Return the [X, Y] coordinate for the center point of the cell that contains the specified text.  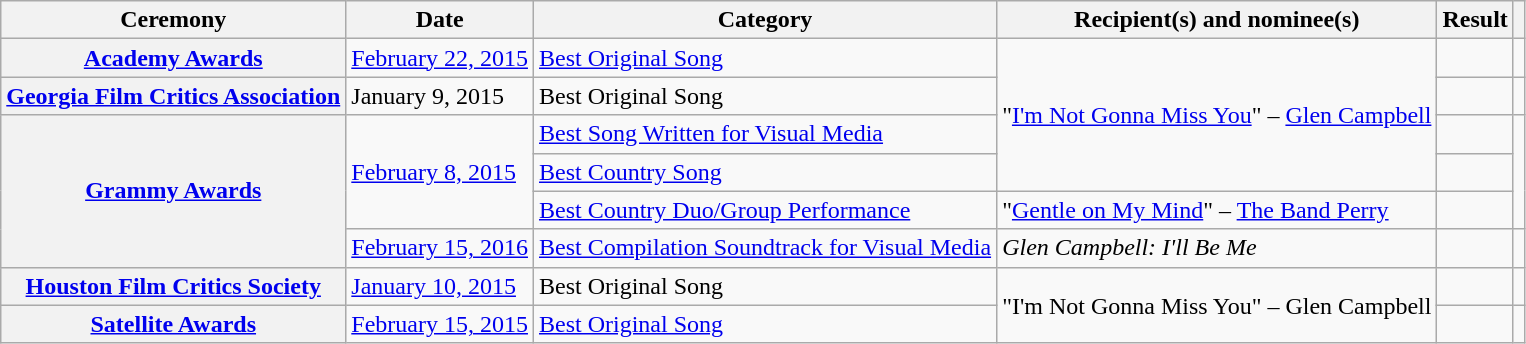
Best Country Song [764, 172]
Best Country Duo/Group Performance [764, 210]
Category [764, 20]
January 9, 2015 [440, 96]
Result [1475, 20]
February 15, 2015 [440, 324]
Satellite Awards [174, 324]
Best Song Written for Visual Media [764, 134]
February 22, 2015 [440, 58]
February 8, 2015 [440, 172]
Georgia Film Critics Association [174, 96]
February 15, 2016 [440, 248]
Academy Awards [174, 58]
Best Compilation Soundtrack for Visual Media [764, 248]
Recipient(s) and nominee(s) [1217, 20]
Date [440, 20]
Grammy Awards [174, 191]
Houston Film Critics Society [174, 286]
January 10, 2015 [440, 286]
Ceremony [174, 20]
Glen Campbell: I'll Be Me [1217, 248]
"Gentle on My Mind" – The Band Perry [1217, 210]
